Determine the (X, Y) coordinate at the center of the cell enclosing the given text.  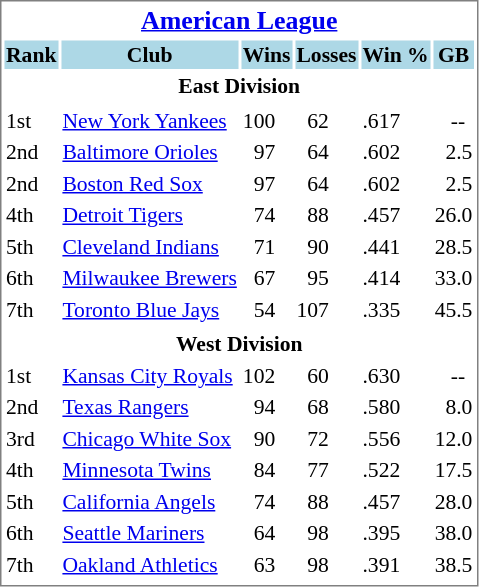
.556 (396, 438)
Rank (30, 54)
Kansas City Royals (150, 376)
33.0 (454, 278)
California Angels (150, 502)
72 (326, 438)
95 (326, 278)
Cleveland Indians (150, 246)
94 (266, 407)
71 (266, 246)
26.0 (454, 215)
12.0 (454, 438)
100 (266, 120)
38.5 (454, 564)
60 (326, 376)
84 (266, 470)
.630 (396, 376)
68 (326, 407)
Detroit Tigers (150, 215)
East Division (238, 86)
New York Yankees (150, 120)
American League (238, 20)
Losses (326, 54)
8.0 (454, 407)
28.5 (454, 246)
Win % (396, 54)
28.0 (454, 502)
62 (326, 120)
Milwaukee Brewers (150, 278)
38.0 (454, 533)
.441 (396, 246)
.395 (396, 533)
Club (150, 54)
Texas Rangers (150, 407)
Wins (266, 54)
West Division (238, 344)
Oakland Athletics (150, 564)
.522 (396, 470)
.580 (396, 407)
54 (266, 310)
.391 (396, 564)
GB (454, 54)
102 (266, 376)
.335 (396, 310)
Baltimore Orioles (150, 152)
.414 (396, 278)
107 (326, 310)
Seattle Mariners (150, 533)
.617 (396, 120)
3rd (30, 438)
67 (266, 278)
Chicago White Sox (150, 438)
45.5 (454, 310)
17.5 (454, 470)
Minnesota Twins (150, 470)
77 (326, 470)
Toronto Blue Jays (150, 310)
Boston Red Sox (150, 184)
63 (266, 564)
